Determine the [x, y] coordinate at the center of the cell enclosing the given text.  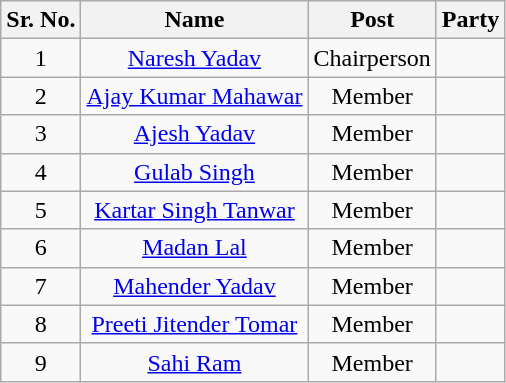
Mahender Yadav [194, 286]
4 [41, 172]
Madan Lal [194, 248]
Naresh Yadav [194, 58]
Sahi Ram [194, 362]
Kartar Singh Tanwar [194, 210]
Post [372, 20]
Preeti Jitender Tomar [194, 324]
Gulab Singh [194, 172]
7 [41, 286]
2 [41, 96]
9 [41, 362]
6 [41, 248]
Name [194, 20]
Ajesh Yadav [194, 134]
Sr. No. [41, 20]
3 [41, 134]
5 [41, 210]
Party [470, 20]
Ajay Kumar Mahawar [194, 96]
Chairperson [372, 58]
1 [41, 58]
8 [41, 324]
